Find where the given text appears and provide that cell's center as (X, Y) coordinate. 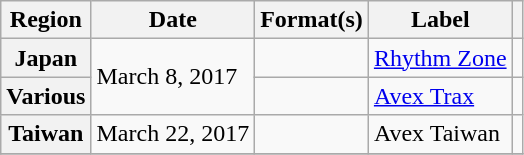
Format(s) (312, 20)
Date (173, 20)
Avex Trax (440, 96)
Taiwan (46, 134)
March 22, 2017 (173, 134)
Avex Taiwan (440, 134)
March 8, 2017 (173, 77)
Rhythm Zone (440, 58)
Japan (46, 58)
Label (440, 20)
Various (46, 96)
Region (46, 20)
